Determine the (x, y) coordinate at the center of the cell enclosing the given text.  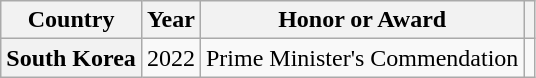
Country (72, 20)
Year (170, 20)
2022 (170, 58)
South Korea (72, 58)
Honor or Award (362, 20)
Prime Minister's Commendation (362, 58)
